Extract the [X, Y] coordinate from the center of the cell holding the provided text.  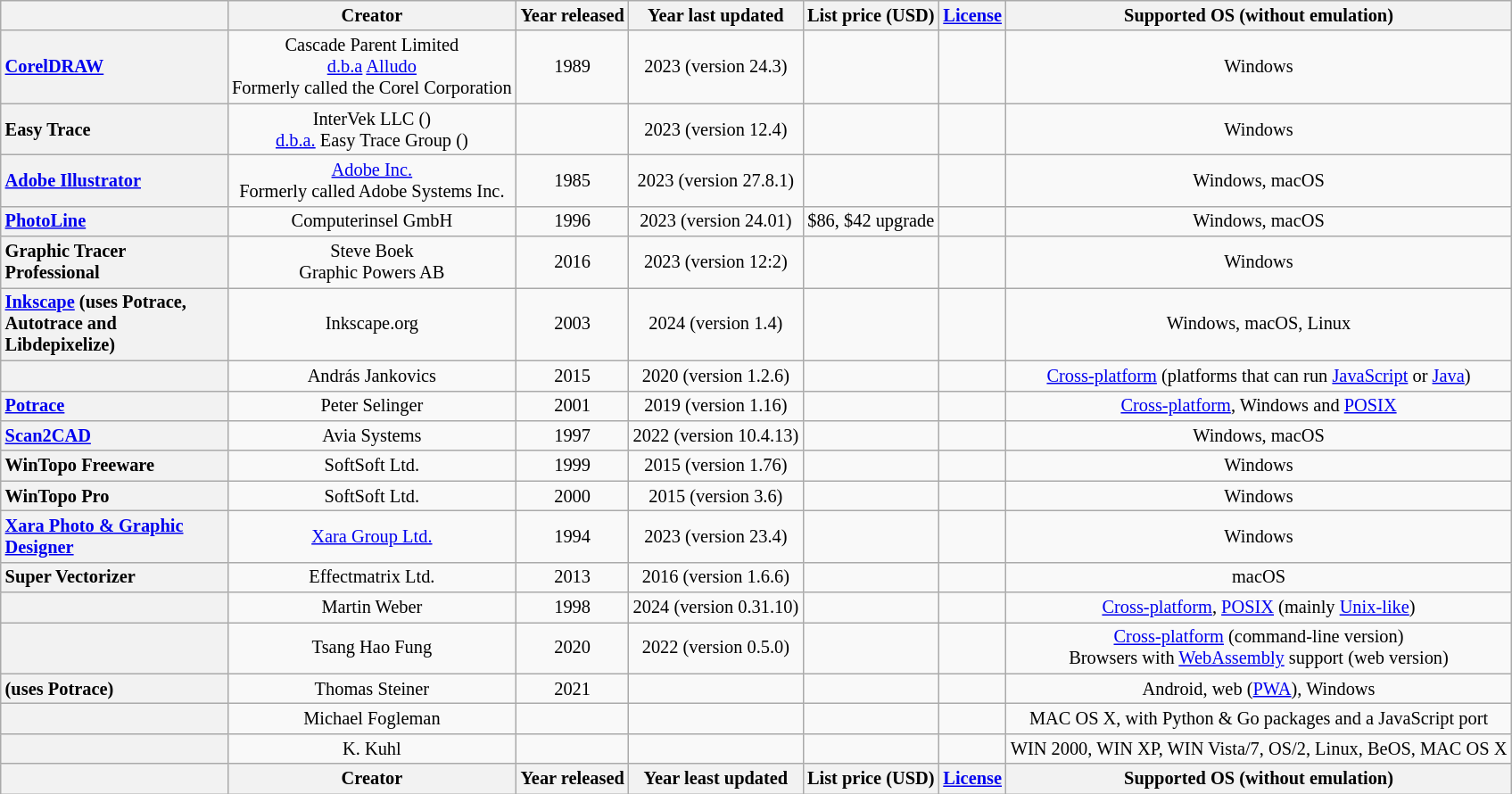
Effectmatrix Ltd. [371, 577]
Potrace [114, 406]
(uses Potrace) [114, 689]
Cross-platform, POSIX (mainly Unix-like) [1259, 608]
$86, $42 upgrade [871, 221]
InterVek LLC ()d.b.a. Easy Trace Group () [371, 129]
2020 (version 1.2.6) [715, 376]
2022 (version 0.5.0) [715, 648]
2015 [573, 376]
2023 (version 27.8.1) [715, 180]
Avia Systems [371, 435]
Year least updated [715, 779]
2015 (version 3.6) [715, 496]
2000 [573, 496]
2022 (version 10.4.13) [715, 435]
2016 [573, 262]
Inkscape (uses Potrace, Autotrace and Libdepixelize) [114, 324]
Computerinsel GmbH [371, 221]
2015 (version 1.76) [715, 466]
2020 [573, 648]
Cross-platform, Windows and POSIX [1259, 406]
macOS [1259, 577]
1989 [573, 67]
2001 [573, 406]
2003 [573, 324]
1998 [573, 608]
2024 (version 0.31.10) [715, 608]
András Jankovics [371, 376]
Super Vectorizer [114, 577]
Graphic Tracer Professional [114, 262]
Xara Group Ltd. [371, 536]
2023 (version 24.3) [715, 67]
Martin Weber [371, 608]
2023 (version 12.4) [715, 129]
CorelDRAW [114, 67]
Tsang Hao Fung [371, 648]
Michael Fogleman [371, 718]
2023 (version 12:2) [715, 262]
1997 [573, 435]
2016 (version 1.6.6) [715, 577]
K. Kuhl [371, 749]
Xara Photo & Graphic Designer [114, 536]
Year last updated [715, 15]
Cross-platform (command-line version)Browsers with WebAssembly support (web version) [1259, 648]
1996 [573, 221]
Steve BoekGraphic Powers AB [371, 262]
Android, web (PWA), Windows [1259, 689]
2023 (version 23.4) [715, 536]
Peter Selinger [371, 406]
2024 (version 1.4) [715, 324]
2021 [573, 689]
Adobe Illustrator [114, 180]
Cross-platform (platforms that can run JavaScript or Java) [1259, 376]
Scan2CAD [114, 435]
Inkscape.org [371, 324]
Windows, macOS, Linux [1259, 324]
WIN 2000, WIN XP, WIN Vista/7, OS/2, Linux, BeOS, MAC OS X [1259, 749]
WinTopo Freeware [114, 466]
1994 [573, 536]
Cascade Parent Limitedd.b.a AlludoFormerly called the Corel Corporation [371, 67]
1985 [573, 180]
2023 (version 24.01) [715, 221]
Easy Trace [114, 129]
2013 [573, 577]
WinTopo Pro [114, 496]
1999 [573, 466]
2019 (version 1.16) [715, 406]
PhotoLine [114, 221]
Adobe Inc.Formerly called Adobe Systems Inc. [371, 180]
MAC OS X, with Python & Go packages and a JavaScript port [1259, 718]
Thomas Steiner [371, 689]
